Return [X, Y] of the center of cell containing provided text 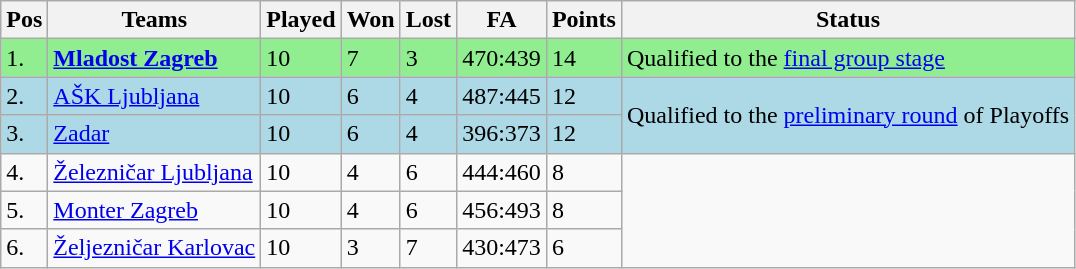
Mladost Zagreb [154, 58]
Lost [428, 20]
4. [24, 172]
3. [24, 134]
456:493 [502, 210]
430:473 [502, 248]
Železničar Ljubljana [154, 172]
Pos [24, 20]
FA [502, 20]
396:373 [502, 134]
Teams [154, 20]
AŠK Ljubljana [154, 96]
Won [370, 20]
Qualified to the preliminary round of Playoffs [848, 115]
470:439 [502, 58]
14 [584, 58]
487:445 [502, 96]
Points [584, 20]
2. [24, 96]
5. [24, 210]
444:460 [502, 172]
Status [848, 20]
1. [24, 58]
6. [24, 248]
Željezničar Karlovac [154, 248]
Played [301, 20]
Qualified to the final group stage [848, 58]
Zadar [154, 134]
Monter Zagreb [154, 210]
